Output the (x, y) coordinate of the center of the cell containing the given text.  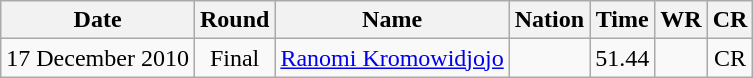
Name (392, 20)
Date (98, 20)
Ranomi Kromowidjojo (392, 58)
WR (681, 20)
Final (234, 58)
51.44 (622, 58)
Nation (549, 20)
Time (622, 20)
Round (234, 20)
17 December 2010 (98, 58)
